Capture the cell that displays the provided text and extract its [x, y] central coordinate. 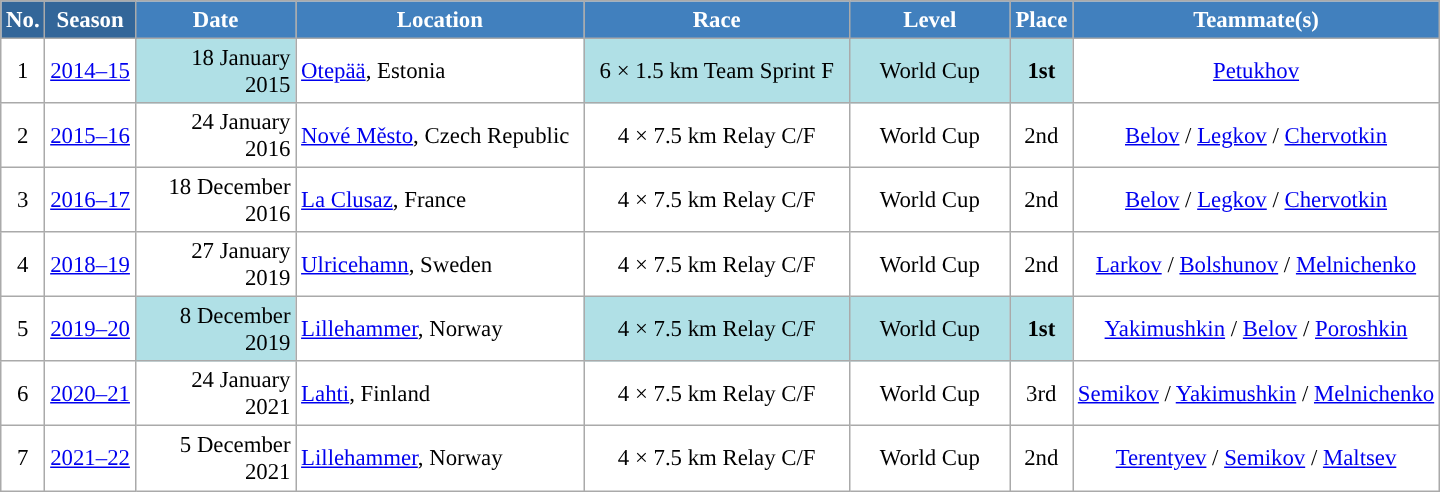
3rd [1041, 394]
2016–17 [90, 200]
2014–15 [90, 72]
1 [23, 72]
24 January 2016 [216, 136]
Race [717, 20]
Semikov / Yakimushkin / Melnichenko [1256, 394]
2020–21 [90, 394]
Level [930, 20]
4 [23, 264]
3 [23, 200]
6 × 1.5 km Team Sprint F [717, 72]
2015–16 [90, 136]
Place [1041, 20]
24 January 2021 [216, 394]
La Clusaz, France [440, 200]
Teammate(s) [1256, 20]
18 December 2016 [216, 200]
2021–22 [90, 458]
5 [23, 330]
6 [23, 394]
2018–19 [90, 264]
Date [216, 20]
Petukhov [1256, 72]
Season [90, 20]
Nové Město, Czech Republic [440, 136]
Yakimushkin / Belov / Poroshkin [1256, 330]
5 December 2021 [216, 458]
2019–20 [90, 330]
Ulricehamn, Sweden [440, 264]
Location [440, 20]
27 January 2019 [216, 264]
2 [23, 136]
Otepää, Estonia [440, 72]
18 January 2015 [216, 72]
7 [23, 458]
Lahti, Finland [440, 394]
Larkov / Bolshunov / Melnichenko [1256, 264]
8 December 2019 [216, 330]
Terentyev / Semikov / Maltsev [1256, 458]
No. [23, 20]
